Locate the cell with the specified text and output its [X, Y] center coordinate. 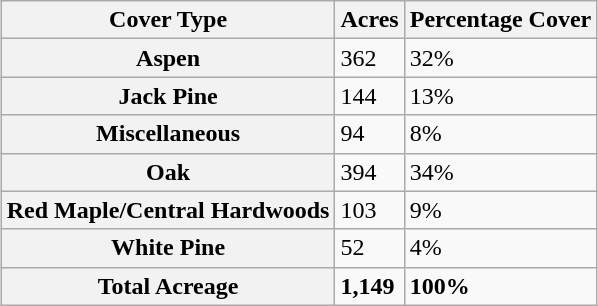
Red Maple/Central Hardwoods [168, 210]
94 [370, 134]
394 [370, 172]
Jack Pine [168, 96]
4% [500, 248]
34% [500, 172]
103 [370, 210]
Oak [168, 172]
8% [500, 134]
1,149 [370, 286]
Percentage Cover [500, 20]
362 [370, 58]
Aspen [168, 58]
13% [500, 96]
52 [370, 248]
100% [500, 286]
White Pine [168, 248]
144 [370, 96]
Total Acreage [168, 286]
Cover Type [168, 20]
Acres [370, 20]
Miscellaneous [168, 134]
32% [500, 58]
9% [500, 210]
